Return (X, Y) of the center of cell containing provided text 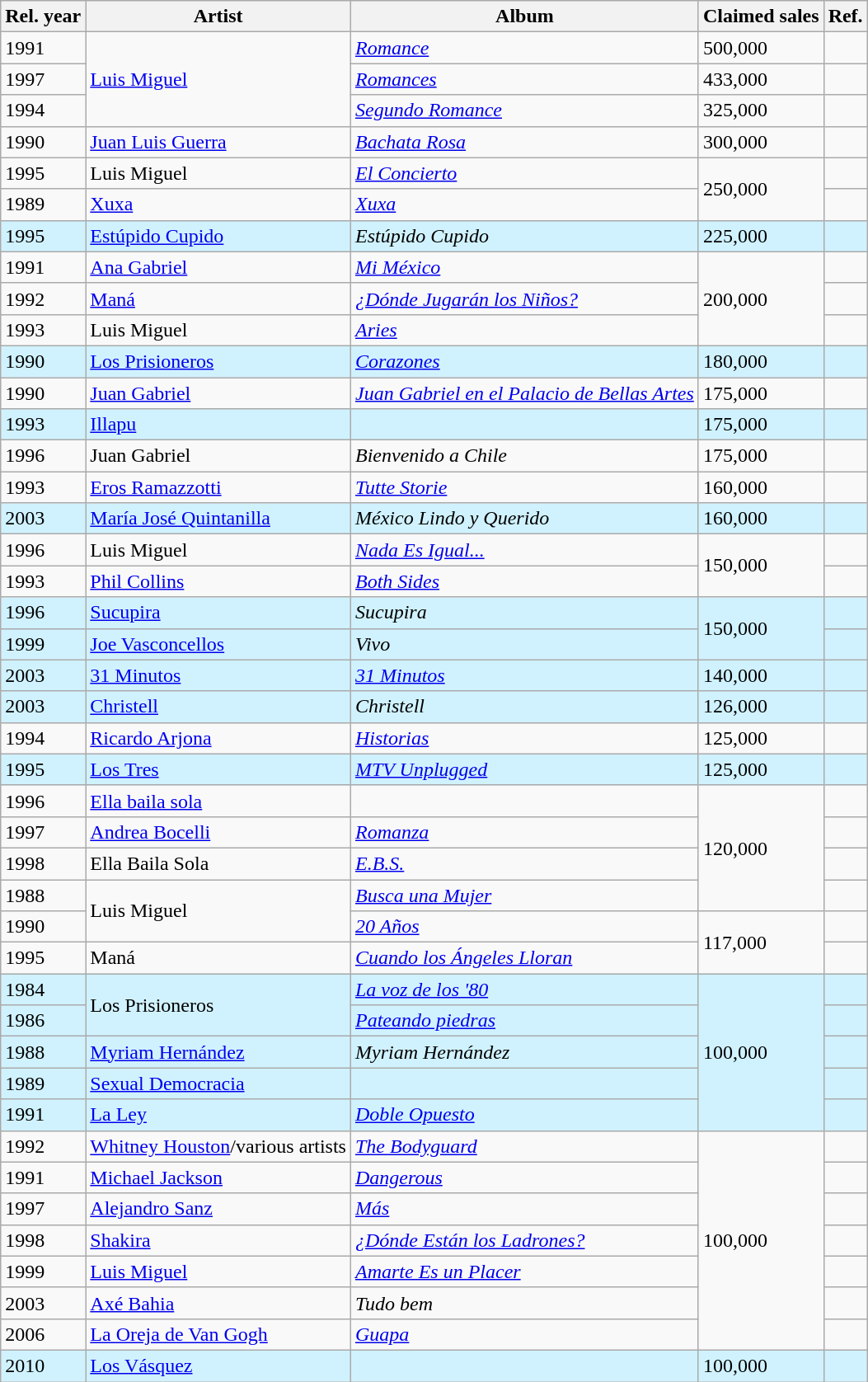
María José Quintanilla (218, 519)
El Concierto (524, 173)
126,000 (761, 707)
Michael Jackson (218, 1178)
250,000 (761, 189)
Los Vásquez (218, 1366)
Historias (524, 738)
Claimed sales (761, 16)
Eros Ramazzotti (218, 487)
120,000 (761, 848)
325,000 (761, 110)
2006 (43, 1334)
300,000 (761, 142)
Juan Gabriel en el Palacio de Bellas Artes (524, 393)
Ref. (846, 16)
Ella Baila Sola (218, 863)
Dangerous (524, 1178)
Illapu (218, 425)
200,000 (761, 298)
Romance (524, 48)
La Oreja de Van Gogh (218, 1334)
225,000 (761, 236)
Bachata Rosa (524, 142)
140,000 (761, 675)
Más (524, 1209)
Alejandro Sanz (218, 1209)
Joe Vasconcellos (218, 644)
Axé Bahia (218, 1303)
433,000 (761, 79)
2010 (43, 1366)
¿Dónde Jugarán los Niños? (524, 298)
Ella baila sola (218, 801)
Artist (218, 16)
Los Tres (218, 769)
20 Años (524, 927)
Album (524, 16)
Romanza (524, 832)
Romances (524, 79)
Doble Opuesto (524, 1115)
1984 (43, 989)
Busca una Mujer (524, 895)
México Lindo y Querido (524, 519)
Corazones (524, 361)
Whitney Houston/various artists (218, 1146)
Juan Luis Guerra (218, 142)
Cuando los Ángeles Lloran (524, 958)
Andrea Bocelli (218, 832)
Vivo (524, 644)
Bienvenido a Chile (524, 456)
Amarte Es un Placer (524, 1272)
180,000 (761, 361)
Mi México (524, 267)
¿Dónde Están los Ladrones? (524, 1240)
Phil Collins (218, 581)
Aries (524, 330)
The Bodyguard (524, 1146)
Tutte Storie (524, 487)
Pateando piedras (524, 1021)
Both Sides (524, 581)
La voz de los '80 (524, 989)
500,000 (761, 48)
La Ley (218, 1115)
Guapa (524, 1334)
MTV Unplugged (524, 769)
Tudo bem (524, 1303)
1986 (43, 1021)
117,000 (761, 942)
Ana Gabriel (218, 267)
Nada Es Igual... (524, 550)
Rel. year (43, 16)
Shakira (218, 1240)
E.B.S. (524, 863)
Segundo Romance (524, 110)
Sexual Democracia (218, 1084)
Ricardo Arjona (218, 738)
